Scan for the cell matching the given text and deliver its (X, Y) coordinate at center. 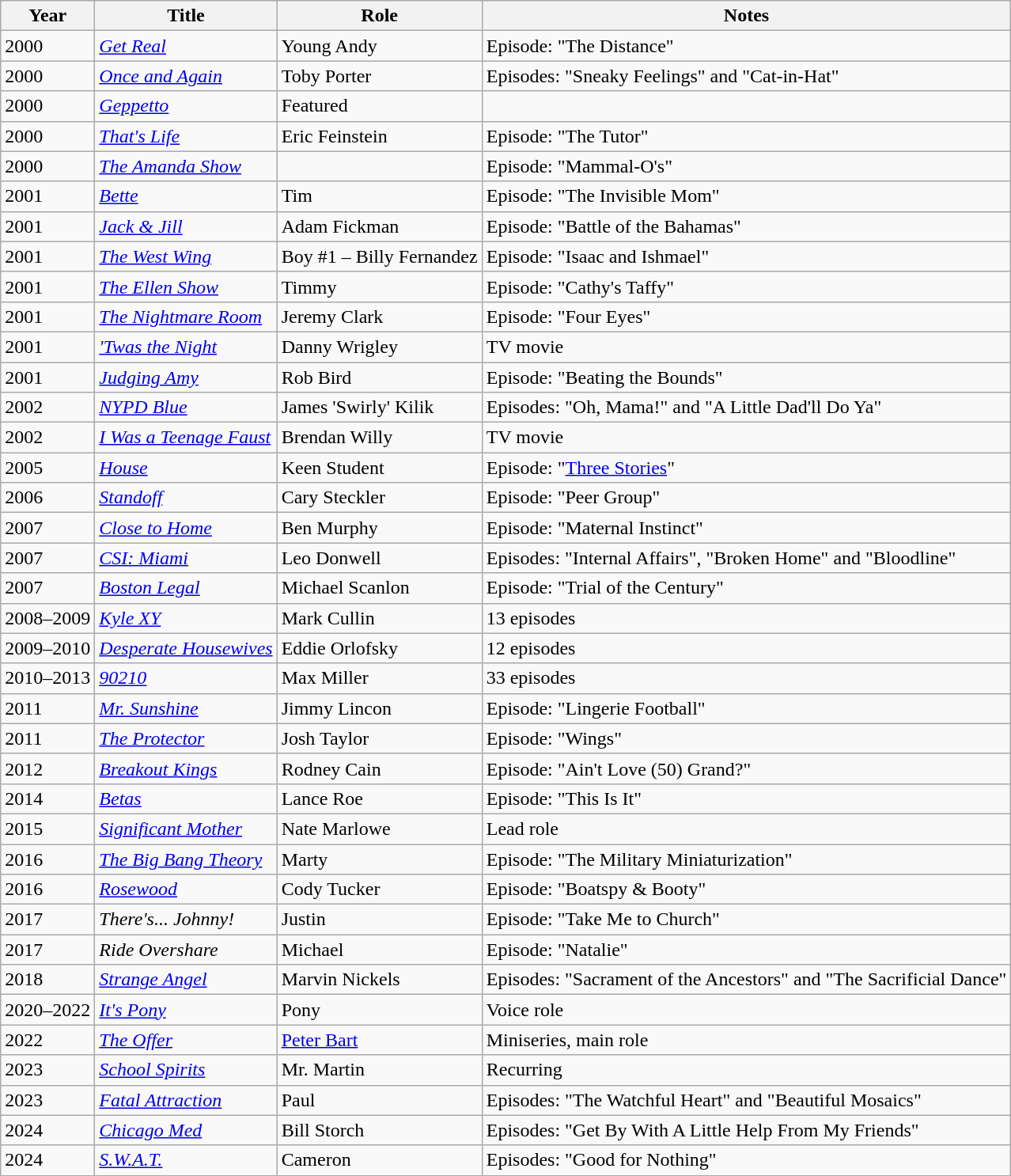
Marvin Nickels (380, 980)
Episodes: "Good for Nothing" (747, 1160)
2009–2010 (47, 648)
Boston Legal (186, 588)
Rodney Cain (380, 768)
Featured (380, 106)
Peter Bart (380, 1040)
Episode: "Four Eyes" (747, 317)
Bill Storch (380, 1130)
Episode: "Battle of the Bahamas" (747, 226)
Young Andy (380, 46)
Breakout Kings (186, 768)
Tim (380, 196)
Mr. Sunshine (186, 708)
Paul (380, 1100)
Episode: "The Military Miniaturization" (747, 859)
Episodes: "The Watchful Heart" and "Beautiful Mosaics" (747, 1100)
The Ellen Show (186, 286)
Episodes: "Internal Affairs", "Broken Home" and "Bloodline" (747, 558)
Episode: "Maternal Instinct" (747, 528)
Keen Student (380, 468)
Recurring (747, 1070)
The Big Bang Theory (186, 859)
Leo Donwell (380, 558)
Adam Fickman (380, 226)
Episodes: "Oh, Mama!" and "A Little Dad'll Do Ya" (747, 408)
90210 (186, 678)
Cameron (380, 1160)
Mr. Martin (380, 1070)
Pony (380, 1010)
12 episodes (747, 648)
Year (47, 16)
Lead role (747, 829)
School Spirits (186, 1070)
Chicago Med (186, 1130)
2020–2022 (47, 1010)
Episode: "Three Stories" (747, 468)
Strange Angel (186, 980)
The Offer (186, 1040)
'Twas the Night (186, 347)
Episode: "Lingerie Football" (747, 708)
Jeremy Clark (380, 317)
Episode: "Trial of the Century" (747, 588)
S.W.A.T. (186, 1160)
2015 (47, 829)
2012 (47, 768)
2006 (47, 498)
Episode: "Ain't Love (50) Grand?" (747, 768)
Episode: "Natalie" (747, 950)
33 episodes (747, 678)
Episodes: "Sneaky Feelings" and "Cat-in-Hat" (747, 76)
Rob Bird (380, 377)
Significant Mother (186, 829)
Brendan Willy (380, 438)
2018 (47, 980)
The Amanda Show (186, 166)
Episode: "Isaac and Ishmael" (747, 256)
Episode: "Cathy's Taffy" (747, 286)
Danny Wrigley (380, 347)
Jimmy Lincon (380, 708)
Desperate Housewives (186, 648)
Nate Marlowe (380, 829)
Geppetto (186, 106)
Boy #1 – Billy Fernandez (380, 256)
Michael (380, 950)
2005 (47, 468)
Episode: "The Invisible Mom" (747, 196)
Kyle XY (186, 618)
Episode: "Wings" (747, 738)
Betas (186, 799)
James 'Swirly' Kilik (380, 408)
Episode: "The Tutor" (747, 136)
Ride Overshare (186, 950)
Justin (380, 920)
Episode: "Boatspy & Booty" (747, 890)
Mark Cullin (380, 618)
Standoff (186, 498)
Episode: "Take Me to Church" (747, 920)
2022 (47, 1040)
Toby Porter (380, 76)
There's... Johnny! (186, 920)
2008–2009 (47, 618)
Eddie Orlofsky (380, 648)
Get Real (186, 46)
Episodes: "Get By With A Little Help From My Friends" (747, 1130)
That's Life (186, 136)
Notes (747, 16)
Judging Amy (186, 377)
Episode: "Beating the Bounds" (747, 377)
The Nightmare Room (186, 317)
Michael Scanlon (380, 588)
The West Wing (186, 256)
Episodes: "Sacrament of the Ancestors" and "The Sacrificial Dance" (747, 980)
Cody Tucker (380, 890)
Jack & Jill (186, 226)
Rosewood (186, 890)
Episode: "Peer Group" (747, 498)
Ben Murphy (380, 528)
CSI: Miami (186, 558)
Once and Again (186, 76)
The Protector (186, 738)
2014 (47, 799)
Title (186, 16)
It's Pony (186, 1010)
Episode: "Mammal-O's" (747, 166)
Marty (380, 859)
Role (380, 16)
House (186, 468)
Cary Steckler (380, 498)
Max Miller (380, 678)
Fatal Attraction (186, 1100)
Bette (186, 196)
2010–2013 (47, 678)
Episode: "This Is It" (747, 799)
I Was a Teenage Faust (186, 438)
NYPD Blue (186, 408)
Voice role (747, 1010)
Miniseries, main role (747, 1040)
Lance Roe (380, 799)
Josh Taylor (380, 738)
Episode: "The Distance" (747, 46)
Eric Feinstein (380, 136)
Timmy (380, 286)
Close to Home (186, 528)
13 episodes (747, 618)
